Output the (X, Y) coordinate of the center of the cell containing the given text.  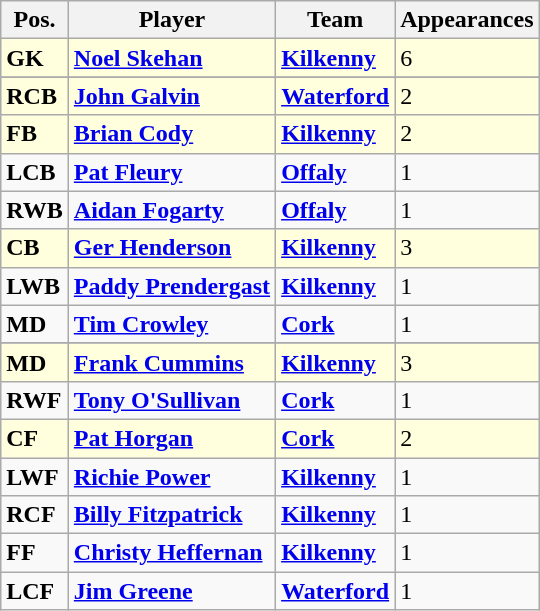
Pat Horgan (172, 438)
6 (467, 58)
CF (35, 438)
Tony O'Sullivan (172, 400)
Frank Cummins (172, 362)
LCB (35, 172)
Brian Cody (172, 134)
CB (35, 248)
Pat Fleury (172, 172)
LWB (35, 286)
RCF (35, 515)
Billy Fitzpatrick (172, 515)
Team (336, 20)
Jim Greene (172, 591)
RCB (35, 96)
Ger Henderson (172, 248)
LWF (35, 477)
LCF (35, 591)
Richie Power (172, 477)
Paddy Prendergast (172, 286)
Player (172, 20)
Christy Heffernan (172, 553)
FB (35, 134)
RWB (35, 210)
RWF (35, 400)
Tim Crowley (172, 324)
GK (35, 58)
Pos. (35, 20)
FF (35, 553)
Aidan Fogarty (172, 210)
Appearances (467, 20)
Noel Skehan (172, 58)
John Galvin (172, 96)
